Provide the [x, y] coordinate of the cell's center where the given text is located.  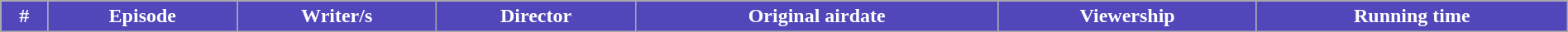
Director [536, 16]
Viewership [1127, 16]
Writer/s [337, 16]
Episode [142, 16]
Running time [1412, 16]
Original airdate [816, 16]
# [25, 16]
